Capture the cell that displays the provided text and extract its [X, Y] central coordinate. 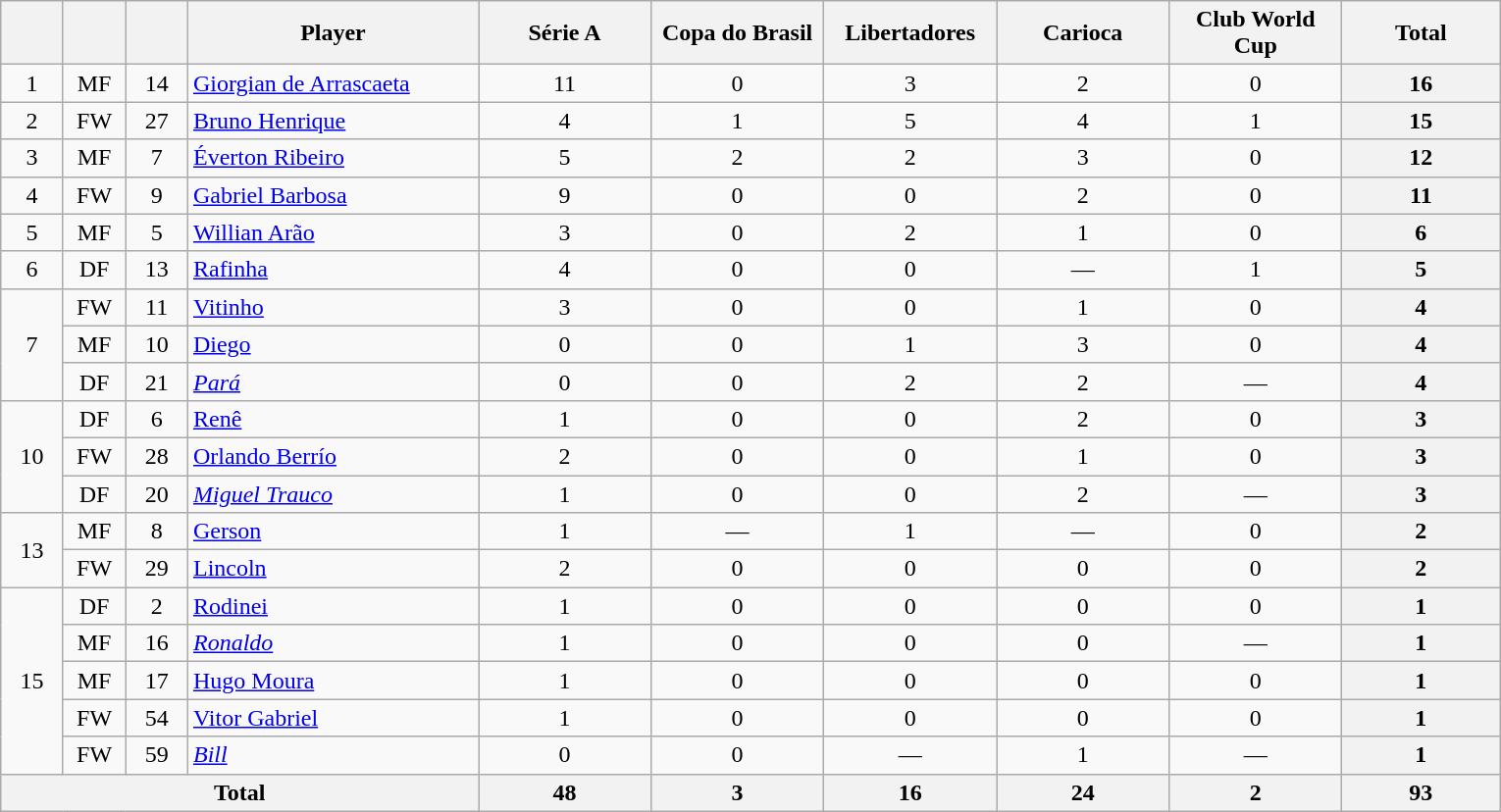
48 [565, 792]
24 [1083, 792]
14 [157, 83]
28 [157, 456]
8 [157, 532]
Série A [565, 33]
Rodinei [333, 606]
Lincoln [333, 569]
Gerson [333, 532]
Pará [333, 381]
Éverton Ribeiro [333, 158]
Ronaldo [333, 643]
54 [157, 718]
21 [157, 381]
27 [157, 121]
Vitinho [333, 307]
Carioca [1083, 33]
29 [157, 569]
Vitor Gabriel [333, 718]
Miguel Trauco [333, 493]
12 [1421, 158]
17 [157, 681]
59 [157, 755]
Rafinha [333, 270]
Willian Arão [333, 232]
Bruno Henrique [333, 121]
Club World Cup [1256, 33]
Renê [333, 419]
Copa do Brasil [738, 33]
Bill [333, 755]
Gabriel Barbosa [333, 195]
Giorgian de Arrascaeta [333, 83]
Hugo Moura [333, 681]
Player [333, 33]
93 [1421, 792]
Orlando Berrío [333, 456]
Libertadores [910, 33]
20 [157, 493]
Diego [333, 344]
